Provide the (x, y) coordinate of the cell's center where the given text is located.  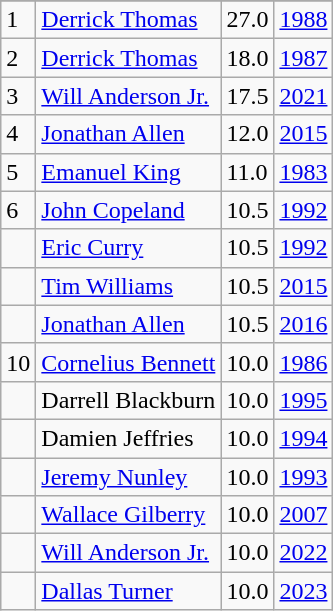
10 (18, 362)
John Copeland (128, 210)
Cornelius Bennett (128, 362)
2023 (304, 591)
Damien Jeffries (128, 438)
1987 (304, 58)
1993 (304, 477)
Eric Curry (128, 248)
27.0 (248, 20)
1 (18, 20)
2007 (304, 515)
1995 (304, 400)
11.0 (248, 172)
6 (18, 210)
1988 (304, 20)
1994 (304, 438)
Tim Williams (128, 286)
2 (18, 58)
1983 (304, 172)
Dallas Turner (128, 591)
Darrell Blackburn (128, 400)
Wallace Gilberry (128, 515)
5 (18, 172)
Jeremy Nunley (128, 477)
2016 (304, 324)
Emanuel King (128, 172)
3 (18, 96)
2021 (304, 96)
2022 (304, 553)
17.5 (248, 96)
18.0 (248, 58)
12.0 (248, 134)
1986 (304, 362)
4 (18, 134)
